Capture the cell that displays the provided text and extract its [x, y] central coordinate. 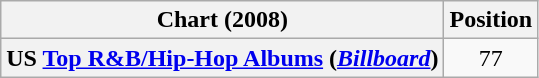
Chart (2008) [222, 20]
Position [491, 20]
77 [491, 58]
US Top R&B/Hip-Hop Albums (Billboard) [222, 58]
